From the cell containing the given text, extract its center point as (X, Y) coordinate. 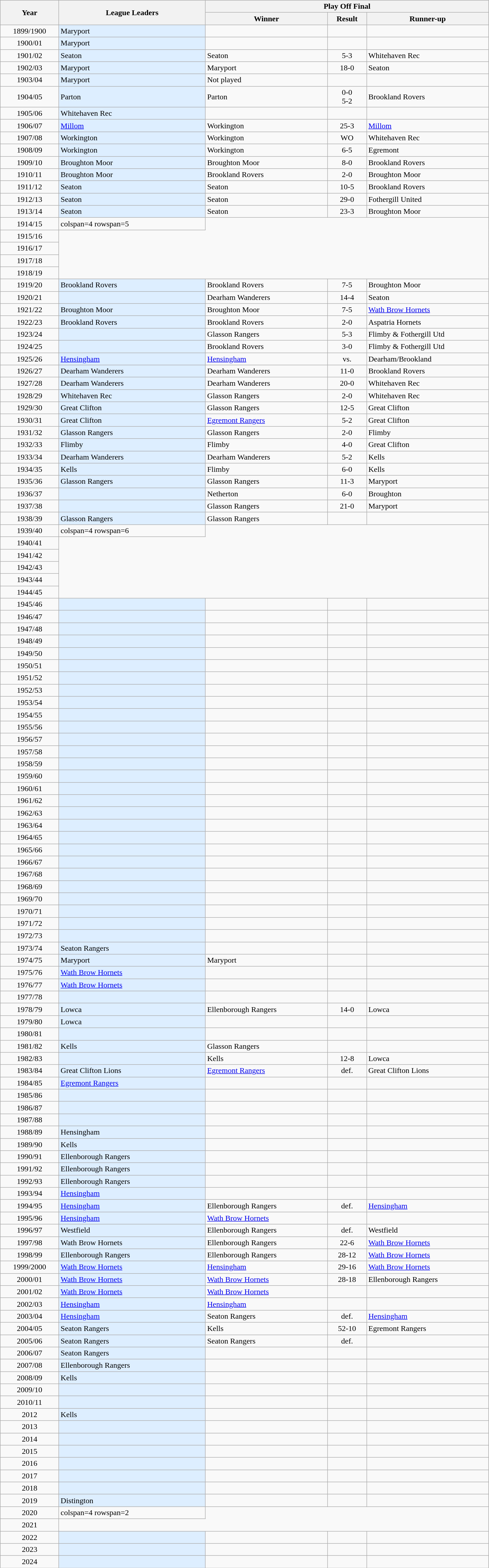
1959/60 (30, 776)
1942/43 (30, 568)
1996/97 (30, 1230)
Winner (266, 19)
1923/24 (30, 334)
1909/10 (30, 162)
12-8 (347, 1058)
28-12 (347, 1255)
1905/06 (30, 113)
1915/16 (30, 236)
2019 (30, 1500)
League Leaders (132, 13)
2003/04 (30, 1316)
52-10 (347, 1328)
1995/96 (30, 1218)
1943/44 (30, 580)
18-0 (347, 68)
1979/80 (30, 1022)
1949/50 (30, 653)
1957/58 (30, 752)
2016 (30, 1464)
1967/68 (30, 874)
2012 (30, 1414)
1951/52 (30, 678)
Netherton (266, 494)
1922/23 (30, 322)
1917/18 (30, 261)
1921/22 (30, 310)
4-0 (347, 445)
1906/07 (30, 125)
1911/12 (30, 187)
2017 (30, 1476)
1989/90 (30, 1145)
1980/81 (30, 1034)
1919/20 (30, 285)
0-05-2 (347, 97)
1974/75 (30, 960)
2013 (30, 1427)
1928/29 (30, 396)
1965/66 (30, 850)
25-3 (347, 125)
1926/27 (30, 371)
1964/65 (30, 838)
1988/89 (30, 1132)
1952/53 (30, 690)
2000/01 (30, 1279)
1966/67 (30, 862)
29-0 (347, 199)
Broughton (427, 494)
10-5 (347, 187)
2001/02 (30, 1292)
1916/17 (30, 248)
1954/55 (30, 715)
29-16 (347, 1267)
Dearham/Brookland (427, 359)
1938/39 (30, 518)
1939/40 (30, 531)
2008/09 (30, 1378)
1953/54 (30, 702)
1990/91 (30, 1157)
1983/84 (30, 1071)
1994/95 (30, 1206)
2015 (30, 1451)
1991/92 (30, 1169)
8-0 (347, 162)
2020 (30, 1513)
2005/06 (30, 1341)
1969/70 (30, 899)
WO (347, 138)
1961/62 (30, 801)
1977/78 (30, 997)
1944/45 (30, 592)
Result (347, 19)
1993/94 (30, 1194)
1946/47 (30, 617)
1899/1900 (30, 31)
1936/37 (30, 494)
Not played (266, 80)
1914/15 (30, 224)
1908/09 (30, 150)
1956/57 (30, 739)
2021 (30, 1525)
14-0 (347, 1009)
1937/38 (30, 506)
1934/35 (30, 469)
1981/82 (30, 1046)
2009/10 (30, 1390)
1948/49 (30, 641)
1985/86 (30, 1095)
1930/31 (30, 420)
1904/05 (30, 97)
1940/41 (30, 543)
1999/2000 (30, 1267)
1992/93 (30, 1181)
1941/42 (30, 555)
1975/76 (30, 973)
1933/34 (30, 457)
1912/13 (30, 199)
20-0 (347, 383)
1950/51 (30, 666)
1976/77 (30, 985)
1962/63 (30, 813)
1920/21 (30, 297)
1970/71 (30, 911)
1913/14 (30, 212)
1945/46 (30, 604)
2014 (30, 1439)
1924/25 (30, 346)
2004/05 (30, 1328)
11-3 (347, 481)
1900/01 (30, 43)
colspan=4 rowspan=5 (132, 224)
1986/87 (30, 1107)
1978/79 (30, 1009)
1901/02 (30, 55)
1929/30 (30, 408)
Fothergill United (427, 199)
2024 (30, 1562)
1987/88 (30, 1120)
2018 (30, 1488)
1931/32 (30, 432)
2022 (30, 1537)
1972/73 (30, 936)
28-18 (347, 1279)
Runner-up (427, 19)
1903/04 (30, 80)
1968/69 (30, 887)
2010/11 (30, 1402)
1918/19 (30, 273)
2007/08 (30, 1365)
6-5 (347, 150)
1971/72 (30, 923)
1935/36 (30, 481)
vs. (347, 359)
3-0 (347, 346)
14-4 (347, 297)
1932/33 (30, 445)
23-3 (347, 212)
22-6 (347, 1243)
1902/03 (30, 68)
1998/99 (30, 1255)
Aspatria Hornets (427, 322)
2002/03 (30, 1304)
1907/08 (30, 138)
1947/48 (30, 629)
colspan=4 rowspan=6 (132, 531)
1984/85 (30, 1083)
2006/07 (30, 1353)
1955/56 (30, 727)
2023 (30, 1550)
1925/26 (30, 359)
21-0 (347, 506)
1910/11 (30, 175)
1927/28 (30, 383)
1958/59 (30, 764)
1963/64 (30, 825)
Play Off Final (347, 6)
12-5 (347, 408)
Egremont (427, 150)
Year (30, 13)
1997/98 (30, 1243)
1973/74 (30, 948)
1960/61 (30, 789)
1982/83 (30, 1058)
colspan=4 rowspan=2 (132, 1513)
11-0 (347, 371)
Distington (132, 1500)
